Return (x, y) of the center of cell containing provided text 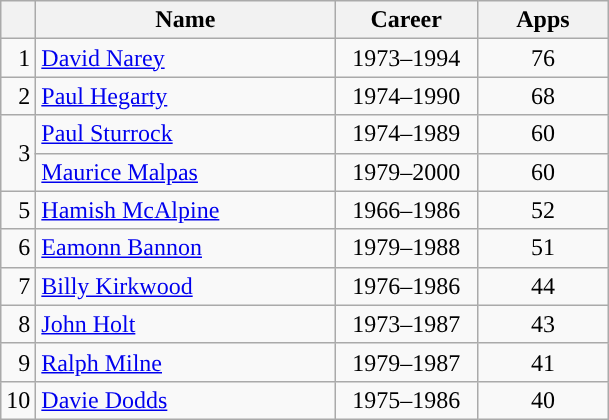
40 (542, 400)
76 (542, 58)
5 (18, 210)
1 (18, 58)
Paul Sturrock (186, 134)
1974–1990 (406, 96)
1973–1994 (406, 58)
Name (186, 20)
3 (18, 153)
1979–2000 (406, 172)
Billy Kirkwood (186, 286)
1974–1989 (406, 134)
John Holt (186, 324)
9 (18, 362)
8 (18, 324)
Eamonn Bannon (186, 248)
10 (18, 400)
Apps (542, 20)
David Narey (186, 58)
Ralph Milne (186, 362)
1975–1986 (406, 400)
52 (542, 210)
44 (542, 286)
1966–1986 (406, 210)
Maurice Malpas (186, 172)
68 (542, 96)
6 (18, 248)
41 (542, 362)
43 (542, 324)
Career (406, 20)
Hamish McAlpine (186, 210)
1979–1987 (406, 362)
1979–1988 (406, 248)
Davie Dodds (186, 400)
2 (18, 96)
7 (18, 286)
51 (542, 248)
Paul Hegarty (186, 96)
1973–1987 (406, 324)
1976–1986 (406, 286)
